Return [X, Y] of the center of cell containing provided text 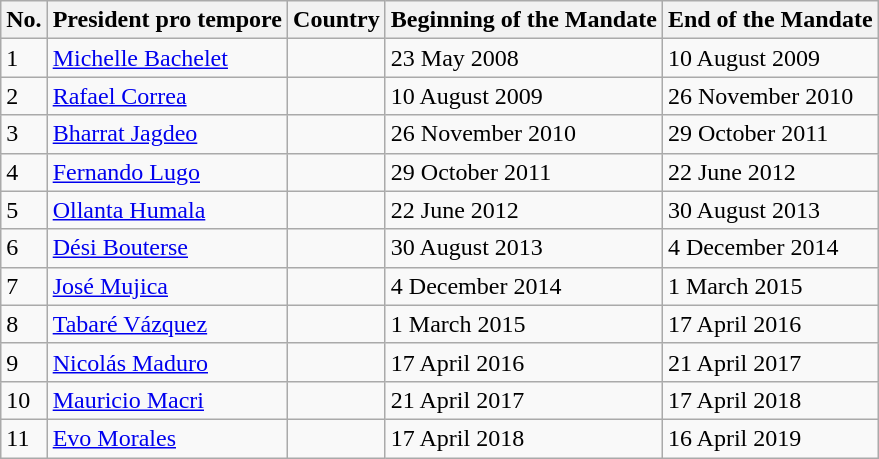
José Mujica [167, 286]
8 [24, 324]
No. [24, 20]
16 April 2019 [770, 438]
Beginning of the Mandate [524, 20]
23 May 2008 [524, 58]
6 [24, 248]
Evo Morales [167, 438]
Bharrat Jagdeo [167, 134]
Fernando Lugo [167, 172]
4 [24, 172]
10 [24, 400]
11 [24, 438]
Country [337, 20]
Nicolás Maduro [167, 362]
Tabaré Vázquez [167, 324]
2 [24, 96]
End of the Mandate [770, 20]
1 [24, 58]
Ollanta Humala [167, 210]
3 [24, 134]
Mauricio Macri [167, 400]
5 [24, 210]
Dési Bouterse [167, 248]
President pro tempore [167, 20]
Rafael Correa [167, 96]
Michelle Bachelet [167, 58]
9 [24, 362]
7 [24, 286]
